From the cell containing the given text, extract its center point as [X, Y] coordinate. 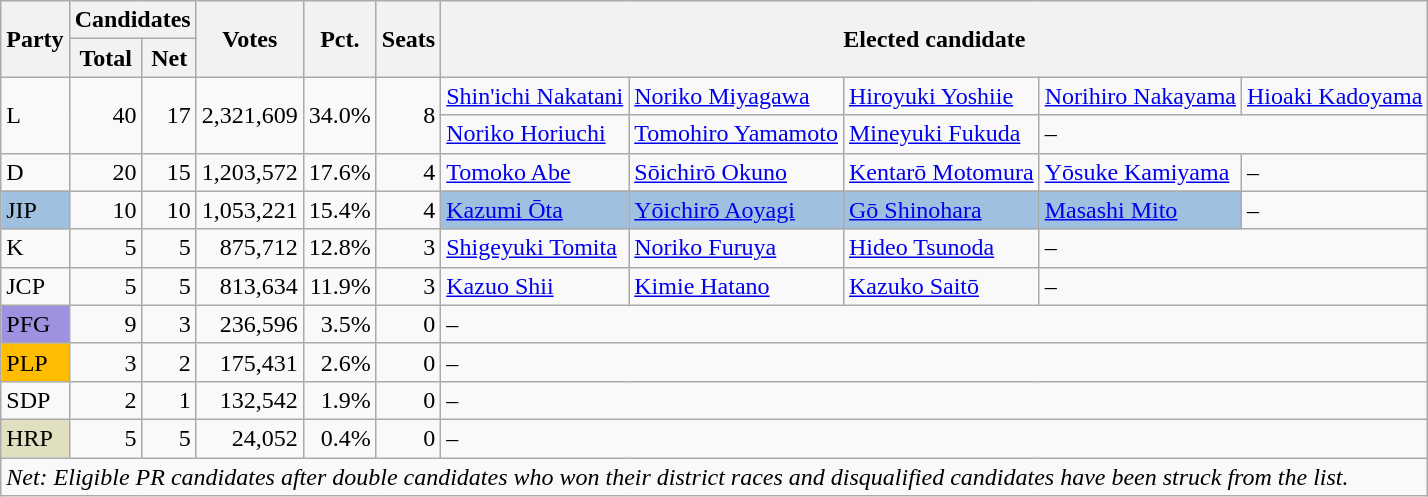
175,431 [250, 362]
Votes [250, 39]
Yōsuke Kamiyama [1140, 172]
Sōichirō Okuno [736, 172]
20 [106, 172]
K [35, 248]
JIP [35, 210]
Pct. [340, 39]
Shigeyuki Tomita [535, 248]
D [35, 172]
Kimie Hatano [736, 286]
Noriko Furuya [736, 248]
17 [169, 115]
1 [169, 400]
40 [106, 115]
Net: Eligible PR candidates after double candidates who won their district races and disqualified candidates have been struck from the list. [714, 477]
Noriko Miyagawa [736, 96]
Elected candidate [934, 39]
15.4% [340, 210]
Kazuo Shii [535, 286]
Noriko Horiuchi [535, 134]
Shin'ichi Nakatani [535, 96]
Yōichirō Aoyagi [736, 210]
2,321,609 [250, 115]
875,712 [250, 248]
17.6% [340, 172]
Tomohiro Yamamoto [736, 134]
Total [106, 58]
3.5% [340, 324]
Hiroyuki Yoshiie [941, 96]
8 [408, 115]
SDP [35, 400]
L [35, 115]
1.9% [340, 400]
1,203,572 [250, 172]
11.9% [340, 286]
Norihiro Nakayama [1140, 96]
Hioaki Kadoyama [1335, 96]
Candidates [132, 20]
9 [106, 324]
Tomoko Abe [535, 172]
15 [169, 172]
24,052 [250, 438]
Hideo Tsunoda [941, 248]
Masashi Mito [1140, 210]
34.0% [340, 115]
PLP [35, 362]
PFG [35, 324]
813,634 [250, 286]
JCP [35, 286]
Net [169, 58]
236,596 [250, 324]
Seats [408, 39]
Kazumi Ōta [535, 210]
12.8% [340, 248]
Gō Shinohara [941, 210]
HRP [35, 438]
2.6% [340, 362]
Mineyuki Fukuda [941, 134]
132,542 [250, 400]
Party [35, 39]
Kazuko Saitō [941, 286]
Kentarō Motomura [941, 172]
0.4% [340, 438]
1,053,221 [250, 210]
